Return the [x, y] coordinate for the center point of the cell that contains the specified text.  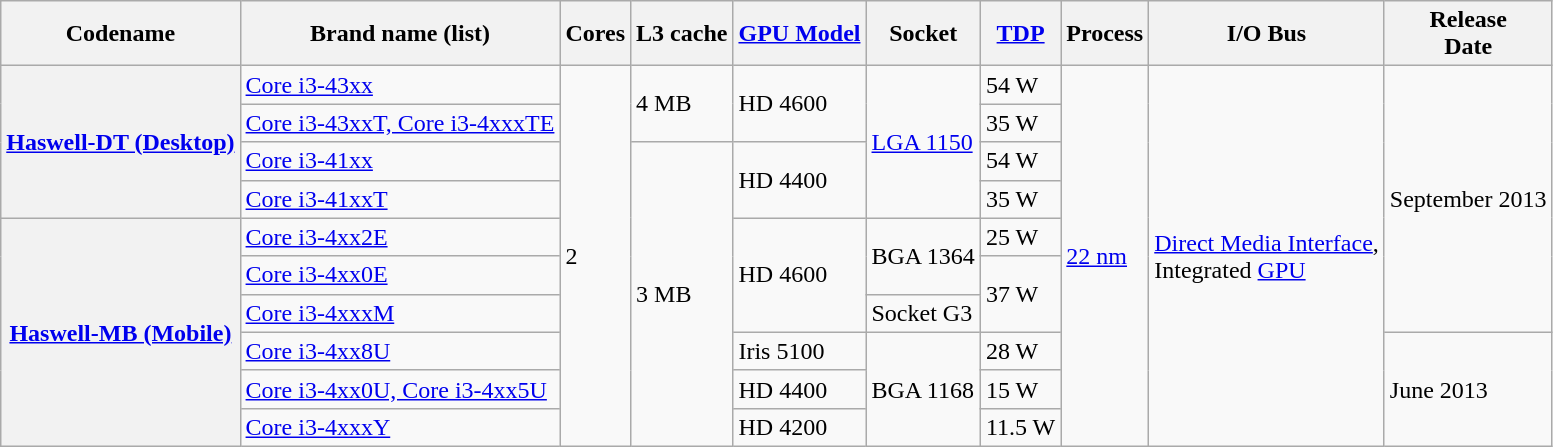
Haswell-MB (Mobile) [120, 332]
L3 cache [682, 34]
BGA 1168 [923, 389]
GPU Model [800, 34]
Haswell-DT (Desktop) [120, 142]
Core i3-43xxT, Core i3-4xxxTE [400, 123]
Socket [923, 34]
Cores [596, 34]
Process [1105, 34]
4 MB [682, 104]
Core i3-4xx8U [400, 351]
Core i3-41xxT [400, 199]
11.5 W [1020, 427]
Socket G3 [923, 313]
Core i3-43xx [400, 85]
2 [596, 256]
LGA 1150 [923, 142]
Core i3-4xx0E [400, 275]
15 W [1020, 389]
September 2013 [1468, 199]
Iris 5100 [800, 351]
Core i3-4xxxY [400, 427]
Core i3-41xx [400, 161]
Brand name (list) [400, 34]
ReleaseDate [1468, 34]
HD 4200 [800, 427]
June 2013 [1468, 389]
Core i3-4xx0U, Core i3-4xx5U [400, 389]
37 W [1020, 294]
3 MB [682, 294]
25 W [1020, 237]
28 W [1020, 351]
Codename [120, 34]
Direct Media Interface,Integrated GPU [1267, 256]
TDP [1020, 34]
Core i3-4xxxM [400, 313]
BGA 1364 [923, 256]
Core i3-4xx2E [400, 237]
I/O Bus [1267, 34]
22 nm [1105, 256]
